For the text-containing cell, return its midpoint in [X, Y] coordinate format. 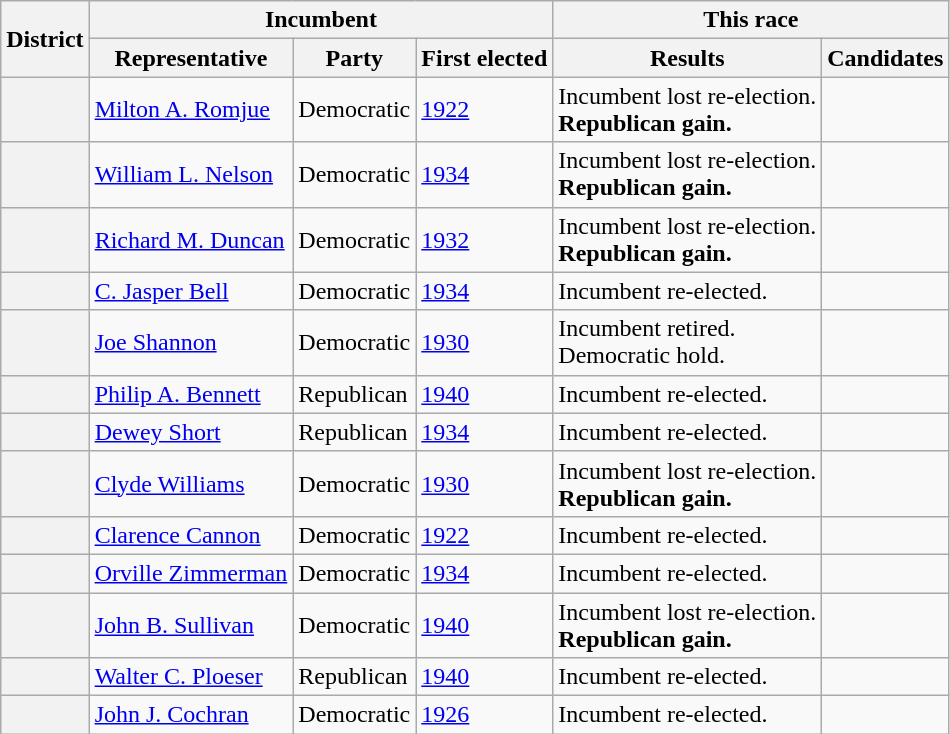
Philip A. Bennett [191, 394]
Walter C. Ploeser [191, 677]
Orville Zimmerman [191, 573]
1932 [484, 240]
First elected [484, 58]
1926 [484, 715]
C. Jasper Bell [191, 291]
District [45, 39]
Milton A. Romjue [191, 110]
Representative [191, 58]
Dewey Short [191, 432]
Incumbent [321, 20]
John B. Sullivan [191, 624]
Clyde Williams [191, 484]
Candidates [886, 58]
Party [354, 58]
Richard M. Duncan [191, 240]
This race [751, 20]
William L. Nelson [191, 174]
Joe Shannon [191, 342]
John J. Cochran [191, 715]
Incumbent retired.Democratic hold. [688, 342]
Clarence Cannon [191, 535]
Results [688, 58]
